Extract the (x, y) coordinate from the center of the cell holding the provided text.  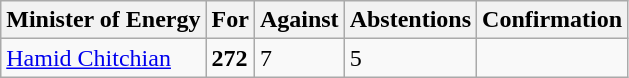
Minister of Energy (104, 20)
Confirmation (552, 20)
Against (299, 20)
Abstentions (410, 20)
272 (230, 58)
For (230, 20)
5 (410, 58)
Hamid Chitchian (104, 58)
7 (299, 58)
